Capture the cell that displays the provided text and extract its (x, y) central coordinate. 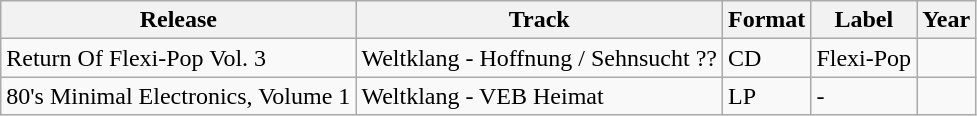
Return Of Flexi-Pop Vol. 3 (178, 58)
Weltklang - VEB Heimat (540, 96)
80's Minimal Electronics, Volume 1 (178, 96)
Weltklang - Hoffnung / Sehnsucht ?? (540, 58)
Year (946, 20)
Release (178, 20)
Flexi-Pop (864, 58)
Track (540, 20)
CD (767, 58)
Format (767, 20)
- (864, 96)
Label (864, 20)
LP (767, 96)
